Detect which cell encompasses the target text, then output its [X, Y] center coordinate. 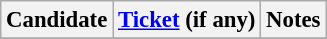
Candidate [57, 20]
Notes [294, 20]
Ticket (if any) [187, 20]
